For the text-containing cell, return its midpoint in [X, Y] coordinate format. 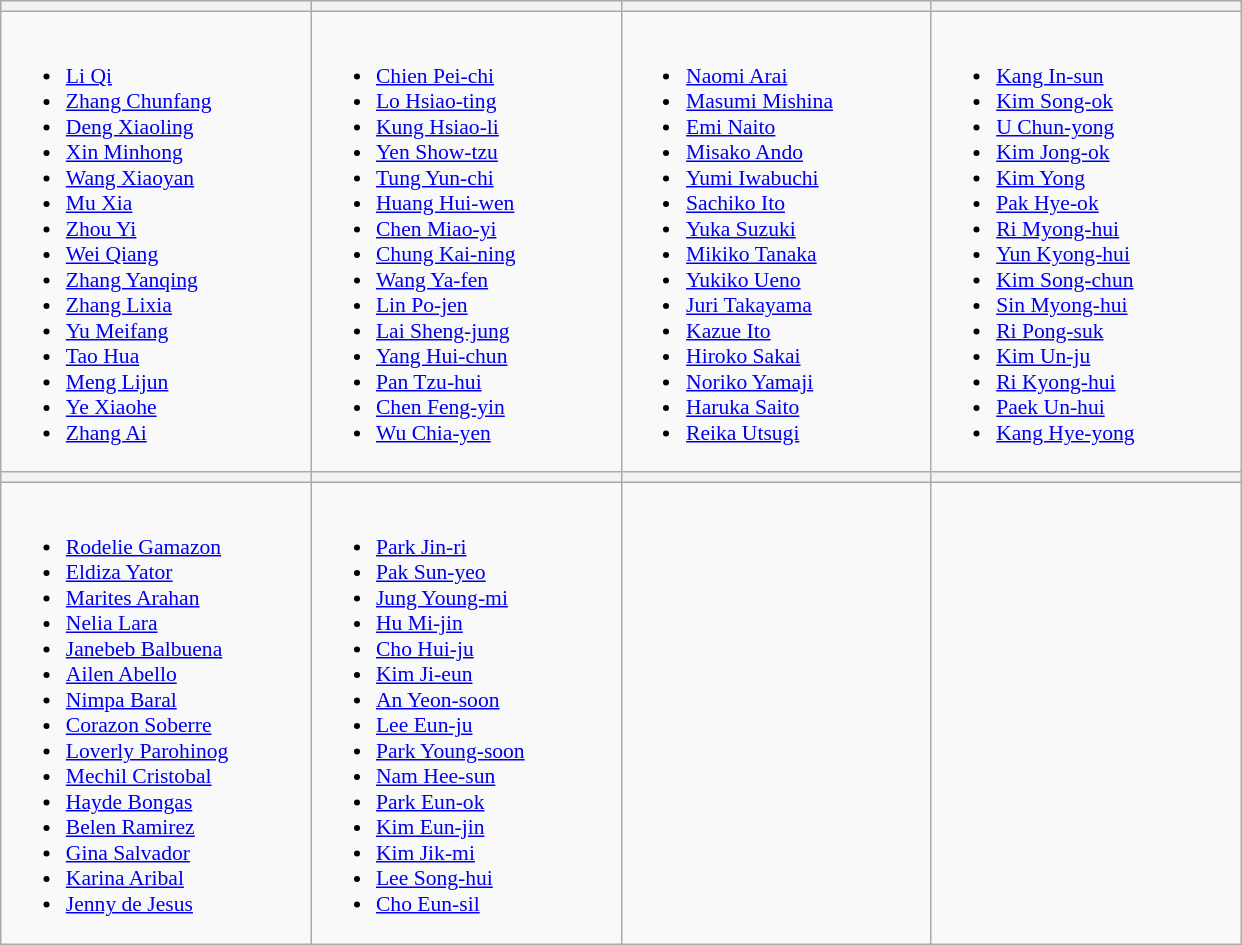
Li QiZhang ChunfangDeng XiaolingXin MinhongWang XiaoyanMu XiaZhou YiWei QiangZhang YanqingZhang LixiaYu MeifangTao HuaMeng LijunYe XiaoheZhang Ai [156, 242]
